Return (X, Y) of the center of cell containing provided text 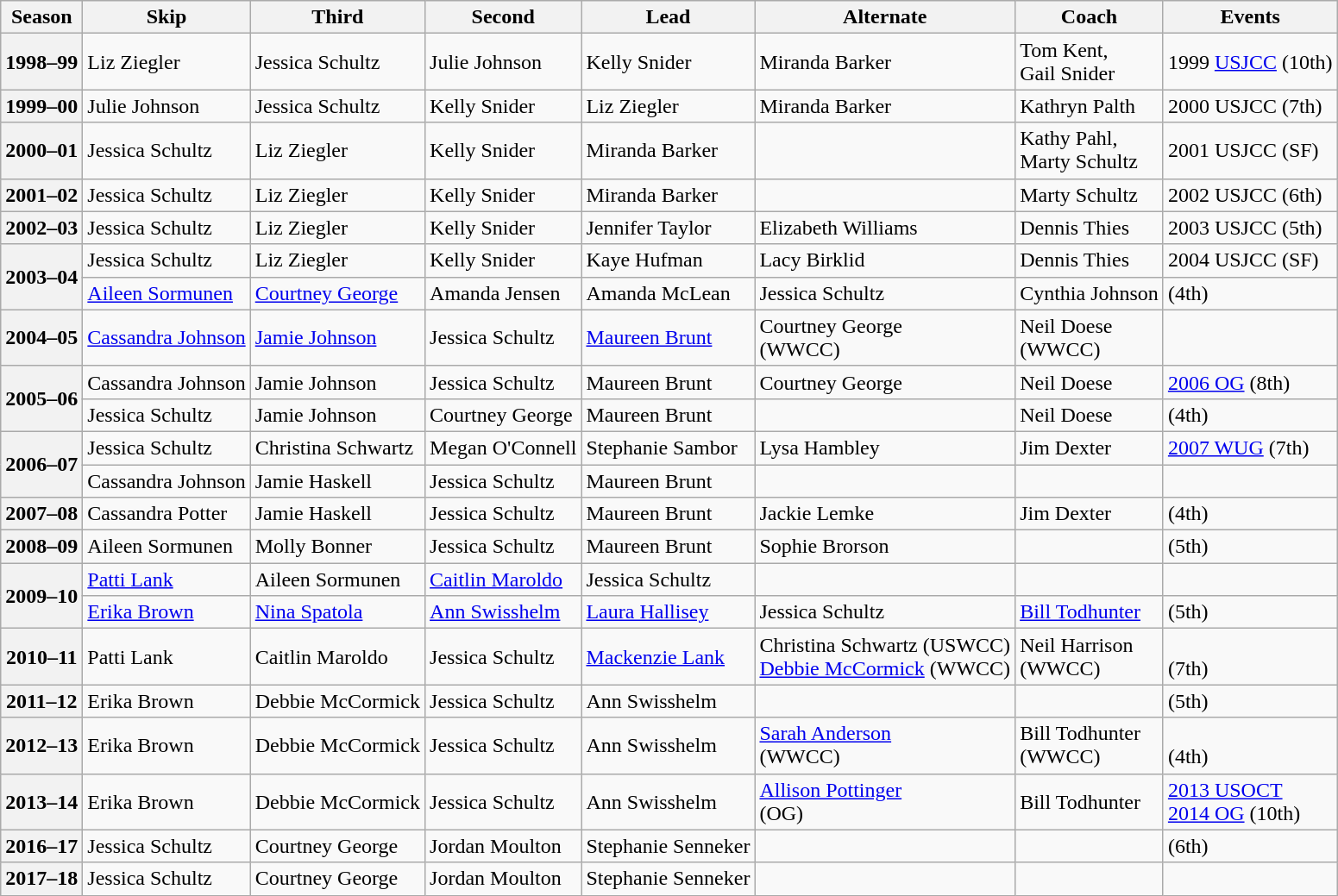
Season (41, 17)
Alternate (885, 17)
Kathryn Palth (1090, 106)
Jackie Lemke (885, 514)
Marty Schultz (1090, 195)
Allison Pottinger(OG) (885, 802)
Molly Bonner (337, 547)
2006–07 (41, 464)
2007 WUG (7th) (1250, 448)
Elizabeth Williams (885, 228)
Tom Kent,Gail Snider (1090, 62)
2002–03 (41, 228)
Kaye Hufman (668, 260)
Courtney George(WWCC) (885, 338)
Cynthia Johnson (1090, 293)
2009–10 (41, 596)
Sophie Brorson (885, 547)
Megan O'Connell (504, 448)
Lacy Birklid (885, 260)
2017–18 (41, 879)
2007–08 (41, 514)
2008–09 (41, 547)
2013–14 (41, 802)
Coach (1090, 17)
2012–13 (41, 745)
Third (337, 17)
2003 USJCC (5th) (1250, 228)
Nina Spatola (337, 612)
2004–05 (41, 338)
(7th) (1250, 657)
2003–04 (41, 277)
Jennifer Taylor (668, 228)
1999 USJCC (10th) (1250, 62)
Kathy Pahl,Marty Schultz (1090, 150)
Christina Schwartz (USWCC)Debbie McCormick (WWCC) (885, 657)
2001 USJCC (SF) (1250, 150)
2000–01 (41, 150)
2016–17 (41, 846)
2013 USOCT 2014 OG (10th) (1250, 802)
1998–99 (41, 62)
Amanda Jensen (504, 293)
Skip (166, 17)
Laura Hallisey (668, 612)
Cassandra Potter (166, 514)
Neil Harrison(WWCC) (1090, 657)
2000 USJCC (7th) (1250, 106)
Mackenzie Lank (668, 657)
Amanda McLean (668, 293)
Bill Todhunter(WWCC) (1090, 745)
Stephanie Sambor (668, 448)
Events (1250, 17)
2010–11 (41, 657)
2001–02 (41, 195)
1999–00 (41, 106)
2006 OG (8th) (1250, 382)
(6th) (1250, 846)
2002 USJCC (6th) (1250, 195)
Lead (668, 17)
2005–06 (41, 398)
Christina Schwartz (337, 448)
Neil Doese(WWCC) (1090, 338)
Second (504, 17)
2004 USJCC (SF) (1250, 260)
Lysa Hambley (885, 448)
2011–12 (41, 701)
Sarah Anderson(WWCC) (885, 745)
